Find where the given text appears and provide that cell's center as [X, Y] coordinate. 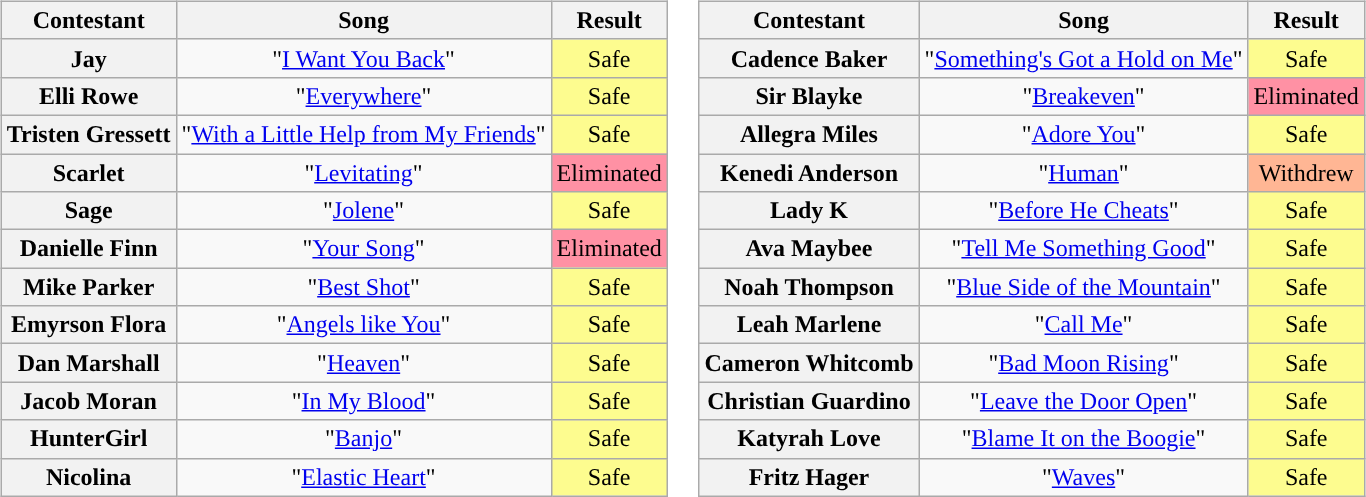
Scarlet [88, 173]
Tristen Gressett [88, 134]
Jacob Moran [88, 401]
Christian Guardino [809, 401]
Emyrson Flora [88, 325]
HunterGirl [88, 439]
Katyrah Love [809, 439]
"Tell Me Something Good" [1084, 249]
Fritz Hager [809, 477]
"In My Blood" [364, 401]
"Elastic Heart" [364, 477]
Cameron Whitcomb [809, 363]
Noah Thompson [809, 287]
"Human" [1084, 173]
Jay [88, 58]
"Levitating" [364, 173]
"Blue Side of the Mountain" [1084, 287]
"Before He Cheats" [1084, 211]
Ava Maybee [809, 249]
Allegra Miles [809, 134]
Sir Blayke [809, 96]
"Bad Moon Rising" [1084, 363]
"Blame It on the Boogie" [1084, 439]
"Angels like You" [364, 325]
Danielle Finn [88, 249]
"Call Me" [1084, 325]
Sage [88, 211]
Dan Marshall [88, 363]
Nicolina [88, 477]
"Banjo" [364, 439]
Elli Rowe [88, 96]
Lady K [809, 211]
"Waves" [1084, 477]
"I Want You Back" [364, 58]
Withdrew [1306, 173]
"Jolene" [364, 211]
"Your Song" [364, 249]
"Breakeven" [1084, 96]
Mike Parker [88, 287]
"Everywhere" [364, 96]
"Adore You" [1084, 134]
Kenedi Anderson [809, 173]
"Something's Got a Hold on Me" [1084, 58]
"Leave the Door Open" [1084, 401]
"Best Shot" [364, 287]
"Heaven" [364, 363]
Leah Marlene [809, 325]
Cadence Baker [809, 58]
"With a Little Help from My Friends" [364, 134]
